Search for the cell housing the specified text and yield its [X, Y] center coordinate. 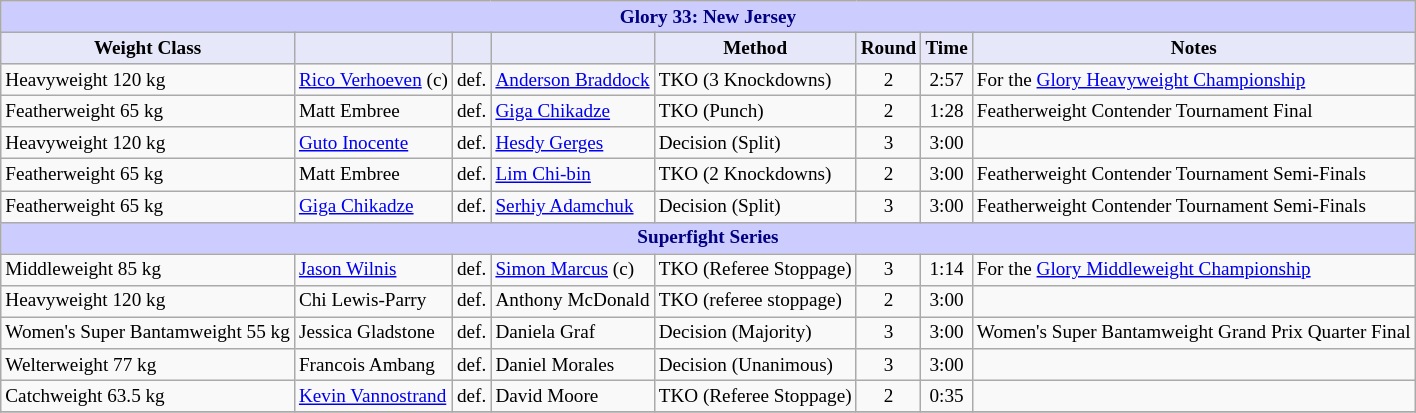
1:28 [946, 111]
Daniela Graf [572, 333]
Hesdy Gerges [572, 143]
Chi Lewis-Parry [373, 301]
Featherweight Contender Tournament Final [1194, 111]
Catchweight 63.5 kg [148, 396]
Superfight Series [708, 238]
TKO (2 Knockdowns) [755, 175]
1:14 [946, 270]
For the Glory Heavyweight Championship [1194, 80]
TKO (Punch) [755, 111]
Rico Verhoeven (c) [373, 80]
Decision (Majority) [755, 333]
2:57 [946, 80]
TKO (referee stoppage) [755, 301]
Time [946, 48]
David Moore [572, 396]
TKO (3 Knockdowns) [755, 80]
Weight Class [148, 48]
Women's Super Bantamweight Grand Prix Quarter Final [1194, 333]
Decision (Unanimous) [755, 365]
For the Glory Middleweight Championship [1194, 270]
Jason Wilnis [373, 270]
Anthony McDonald [572, 301]
Guto Inocente [373, 143]
Jessica Gladstone [373, 333]
Simon Marcus (c) [572, 270]
Welterweight 77 kg [148, 365]
Round [888, 48]
Serhiy Adamchuk [572, 206]
Francois Ambang [373, 365]
Middleweight 85 kg [148, 270]
Notes [1194, 48]
Daniel Morales [572, 365]
Anderson Braddock [572, 80]
0:35 [946, 396]
Lim Chi-bin [572, 175]
Women's Super Bantamweight 55 kg [148, 333]
Method [755, 48]
Glory 33: New Jersey [708, 17]
Kevin Vannostrand [373, 396]
